Find where the given text appears and provide that cell's center as (X, Y) coordinate. 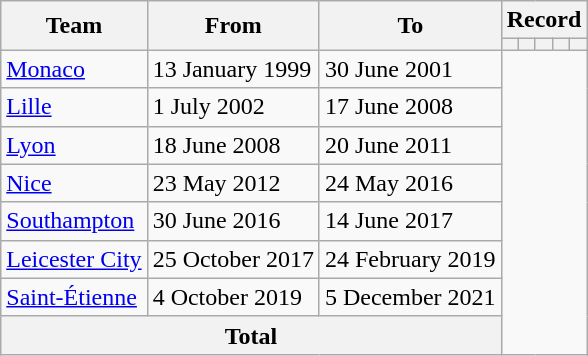
30 June 2001 (410, 69)
30 June 2016 (233, 221)
18 June 2008 (233, 145)
13 January 1999 (233, 69)
To (410, 26)
Leicester City (74, 259)
Record (544, 20)
Lille (74, 107)
Lyon (74, 145)
Team (74, 26)
24 February 2019 (410, 259)
17 June 2008 (410, 107)
Nice (74, 183)
4 October 2019 (233, 297)
Saint-Étienne (74, 297)
25 October 2017 (233, 259)
Monaco (74, 69)
Southampton (74, 221)
23 May 2012 (233, 183)
14 June 2017 (410, 221)
From (233, 26)
1 July 2002 (233, 107)
20 June 2011 (410, 145)
5 December 2021 (410, 297)
24 May 2016 (410, 183)
Total (251, 335)
